Search for the cell housing the specified text and yield its (x, y) center coordinate. 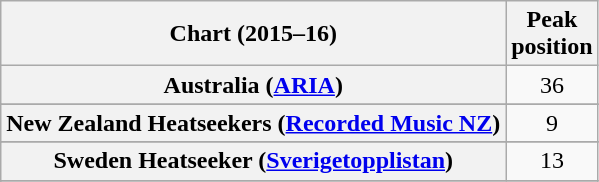
36 (552, 85)
Australia (ARIA) (254, 85)
13 (552, 161)
Chart (2015–16) (254, 34)
Peak position (552, 34)
New Zealand Heatseekers (Recorded Music NZ) (254, 123)
Sweden Heatseeker (Sverigetopplistan) (254, 161)
9 (552, 123)
